Find where the given text appears and provide that cell's center as [X, Y] coordinate. 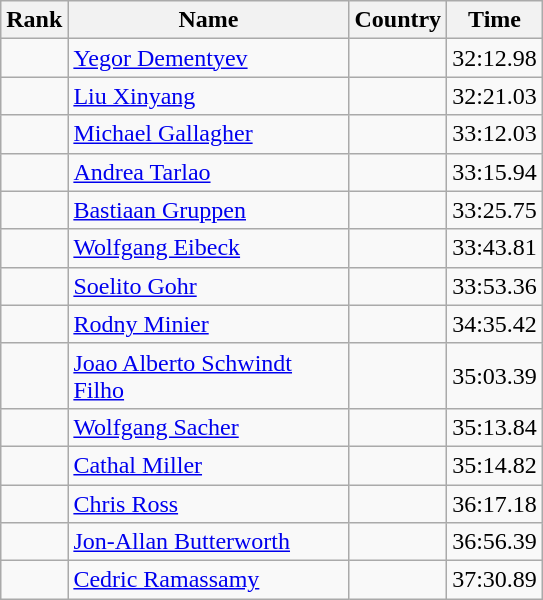
Bastiaan Gruppen [208, 210]
33:15.94 [495, 172]
36:17.18 [495, 503]
Joao Alberto Schwindt Filho [208, 376]
37:30.89 [495, 580]
Rodny Minier [208, 324]
35:13.84 [495, 427]
Soelito Gohr [208, 286]
32:21.03 [495, 96]
Wolfgang Sacher [208, 427]
Liu Xinyang [208, 96]
36:56.39 [495, 542]
Name [208, 20]
Chris Ross [208, 503]
Yegor Dementyev [208, 58]
Cathal Miller [208, 465]
35:03.39 [495, 376]
Jon-Allan Butterworth [208, 542]
Cedric Ramassamy [208, 580]
Time [495, 20]
34:35.42 [495, 324]
33:25.75 [495, 210]
33:43.81 [495, 248]
33:12.03 [495, 134]
Andrea Tarlao [208, 172]
33:53.36 [495, 286]
Rank [34, 20]
Michael Gallagher [208, 134]
Wolfgang Eibeck [208, 248]
35:14.82 [495, 465]
Country [398, 20]
32:12.98 [495, 58]
